Find where the given text appears and provide that cell's center as [x, y] coordinate. 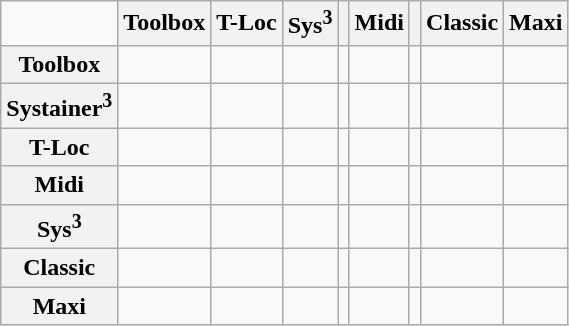
Systainer3 [60, 106]
